Pinpoint the cell where the given text exists, returning its (X, Y) midpoint coordinate. 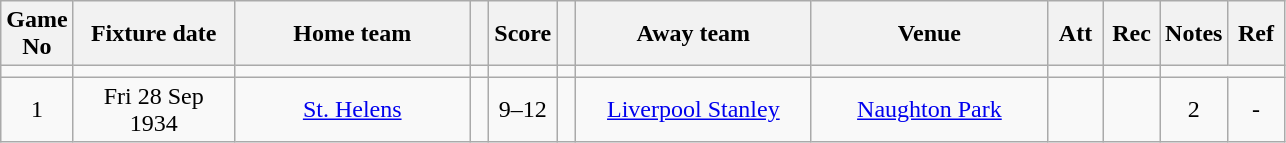
Liverpool Stanley (693, 110)
Score (523, 34)
Game No (37, 34)
2 (1194, 110)
Rec (1132, 34)
9–12 (523, 110)
Notes (1194, 34)
- (1256, 110)
Away team (693, 34)
Naughton Park (929, 110)
Att (1075, 34)
Home team (352, 34)
St. Helens (352, 110)
Fixture date (154, 34)
Ref (1256, 34)
1 (37, 110)
Venue (929, 34)
Fri 28 Sep 1934 (154, 110)
